Find where the given text appears and provide that cell's center as (X, Y) coordinate. 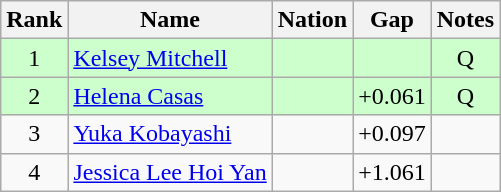
1 (34, 58)
Nation (312, 20)
Rank (34, 20)
Yuka Kobayashi (170, 134)
Jessica Lee Hoi Yan (170, 172)
Notes (465, 20)
2 (34, 96)
Name (170, 20)
4 (34, 172)
+0.097 (392, 134)
Kelsey Mitchell (170, 58)
Helena Casas (170, 96)
+0.061 (392, 96)
+1.061 (392, 172)
3 (34, 134)
Gap (392, 20)
